Provide the (X, Y) coordinate of the cell's center where the given text is located.  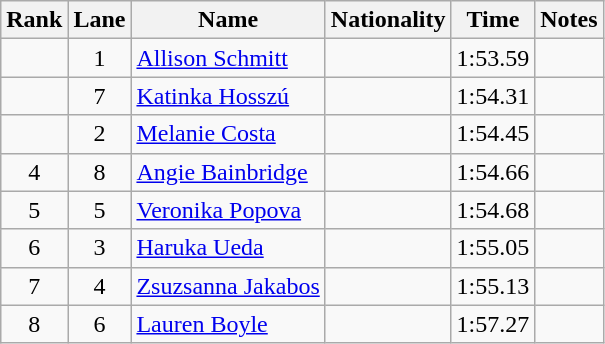
1:54.66 (493, 172)
1:54.45 (493, 134)
Katinka Hosszú (228, 96)
2 (100, 134)
Time (493, 20)
1 (100, 58)
Zsuzsanna Jakabos (228, 286)
Lane (100, 20)
Rank (34, 20)
Melanie Costa (228, 134)
Lauren Boyle (228, 324)
3 (100, 248)
Name (228, 20)
1:54.68 (493, 210)
Notes (569, 20)
Nationality (388, 20)
Haruka Ueda (228, 248)
1:55.05 (493, 248)
1:53.59 (493, 58)
Angie Bainbridge (228, 172)
Veronika Popova (228, 210)
1:57.27 (493, 324)
1:55.13 (493, 286)
Allison Schmitt (228, 58)
1:54.31 (493, 96)
